Find where the given text appears and provide that cell's center as [x, y] coordinate. 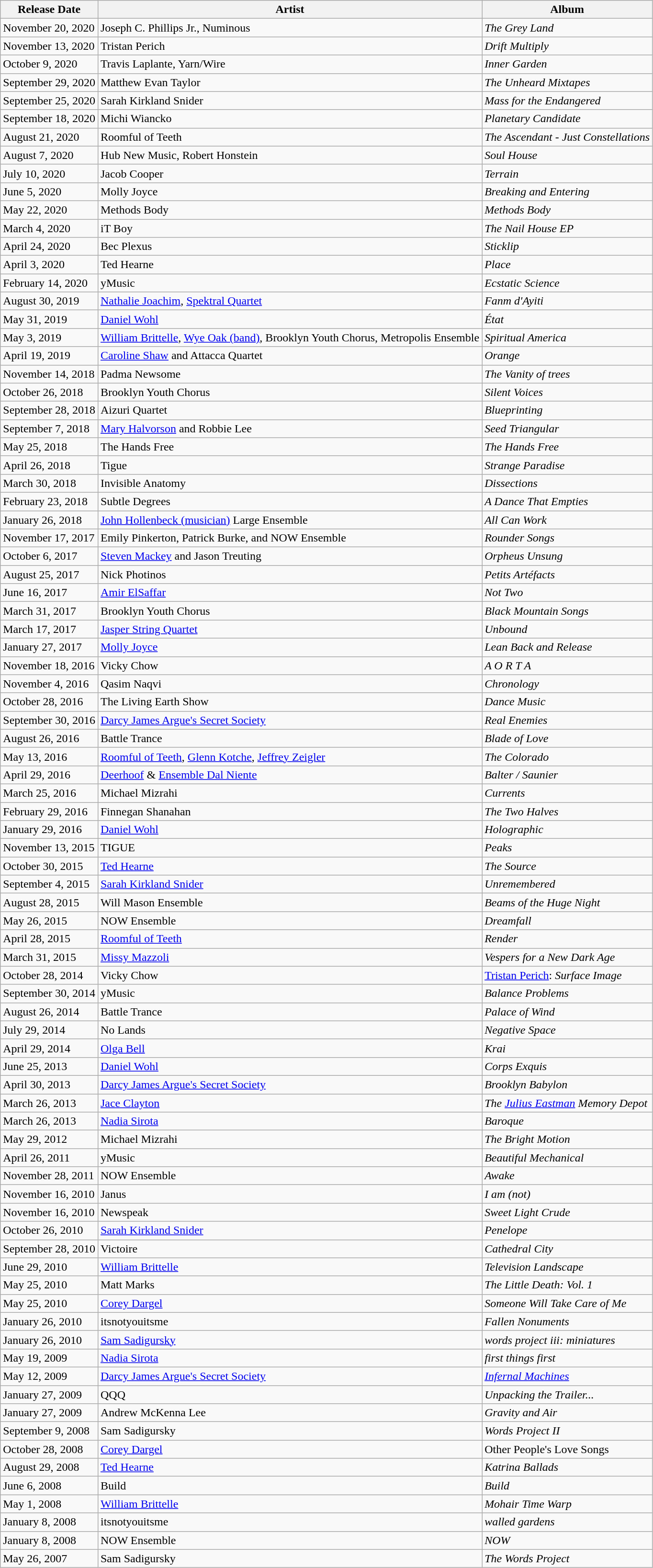
May 13, 2016 [49, 756]
Finnegan Shanahan [290, 812]
Terrain [567, 173]
Awake [567, 1176]
A Dance That Empties [567, 501]
William Brittelle, Wye Oak (band), Brooklyn Youth Chorus, Metropolis Ensemble [290, 338]
Blade of Love [567, 738]
Tristan Perich: Surface Image [567, 975]
The Source [567, 866]
August 26, 2014 [49, 1012]
Andrew McKenna Lee [290, 1413]
The Words Project [567, 1558]
Jace Clayton [290, 1103]
Mary Halvorson and Robbie Lee [290, 429]
Padma Newsome [290, 374]
October 6, 2017 [49, 556]
Bec Plexus [290, 247]
Balance Problems [567, 993]
Render [567, 939]
Orpheus Unsung [567, 556]
Seed Triangular [567, 429]
Orange [567, 356]
Mohair Time Warp [567, 1504]
Missy Mazzoli [290, 957]
Unbound [567, 629]
Hub New Music, Robert Honstein [290, 155]
QQQ [290, 1395]
Deerhoof & Ensemble Dal Niente [290, 775]
May 25, 2018 [49, 447]
Qasim Naqvi [290, 684]
Beams of the Huge Night [567, 902]
Rounder Songs [567, 538]
November 4, 2016 [49, 684]
April 3, 2020 [49, 265]
July 29, 2014 [49, 1030]
The Nail House EP [567, 228]
October 28, 2008 [49, 1449]
September 9, 2008 [49, 1431]
Soul House [567, 155]
The Living Earth Show [290, 702]
March 17, 2017 [49, 629]
A O R T A [567, 666]
June 6, 2008 [49, 1486]
Infernal Machines [567, 1376]
November 28, 2011 [49, 1176]
September 4, 2015 [49, 884]
Roomful of Teeth, Glenn Kotche, Jeffrey Zeigler [290, 756]
September 30, 2014 [49, 993]
Olga Bell [290, 1048]
Steven Mackey and Jason Treuting [290, 556]
August 25, 2017 [49, 575]
Janus [290, 1194]
September 28, 2010 [49, 1249]
first things first [567, 1358]
March 4, 2020 [49, 228]
The Vanity of trees [567, 374]
Album [567, 10]
November 13, 2015 [49, 848]
Matthew Evan Taylor [290, 82]
April 24, 2020 [49, 247]
Joseph C. Phillips Jr., Numinous [290, 28]
Lean Back and Release [567, 647]
Will Mason Ensemble [290, 902]
The Ascendant - Just Constellations [567, 137]
Petits Artéfacts [567, 575]
Real Enemies [567, 720]
Dissections [567, 483]
Nathalie Joachim, Spektral Quartet [290, 301]
No Lands [290, 1030]
Dance Music [567, 702]
September 28, 2018 [49, 410]
Release Date [49, 10]
All Can Work [567, 519]
August 7, 2020 [49, 155]
April 19, 2019 [49, 356]
April 30, 2013 [49, 1084]
John Hollenbeck (musician) Large Ensemble [290, 519]
Someone Will Take Care of Me [567, 1303]
June 29, 2010 [49, 1267]
words project iii: miniatures [567, 1340]
The Little Death: Vol. 1 [567, 1285]
April 29, 2016 [49, 775]
Peaks [567, 848]
Newspeak [290, 1212]
June 5, 2020 [49, 192]
Planetary Candidate [567, 119]
Words Project II [567, 1431]
May 1, 2008 [49, 1504]
May 31, 2019 [49, 319]
Beautiful Mechanical [567, 1158]
Chronology [567, 684]
Fanm d'Ayiti [567, 301]
Blueprinting [567, 410]
September 7, 2018 [49, 429]
April 26, 2018 [49, 465]
Penelope [567, 1230]
September 30, 2016 [49, 720]
June 25, 2013 [49, 1066]
The Grey Land [567, 28]
Spiritual America [567, 338]
Place [567, 265]
Other People's Love Songs [567, 1449]
April 29, 2014 [49, 1048]
Holographic [567, 830]
Subtle Degrees [290, 501]
Matt Marks [290, 1285]
Palace of Wind [567, 1012]
March 30, 2018 [49, 483]
October 9, 2020 [49, 64]
Breaking and Entering [567, 192]
March 31, 2017 [49, 611]
July 10, 2020 [49, 173]
April 26, 2011 [49, 1158]
Vespers for a New Dark Age [567, 957]
Jacob Cooper [290, 173]
Emily Pinkerton, Patrick Burke, and NOW Ensemble [290, 538]
Dreamfall [567, 921]
November 17, 2017 [49, 538]
iT Boy [290, 228]
Ecstatic Science [567, 283]
October 30, 2015 [49, 866]
Currents [567, 793]
September 29, 2020 [49, 82]
August 28, 2015 [49, 902]
The Two Halves [567, 812]
November 13, 2020 [49, 46]
NOW [567, 1540]
Artist [290, 10]
Aizuri Quartet [290, 410]
Not Two [567, 593]
The Unheard Mixtapes [567, 82]
May 3, 2019 [49, 338]
État [567, 319]
The Colorado [567, 756]
Unremembered [567, 884]
Michi Wiancko [290, 119]
September 18, 2020 [49, 119]
January 29, 2016 [49, 830]
August 29, 2008 [49, 1467]
Nick Photinos [290, 575]
May 22, 2020 [49, 210]
October 26, 2018 [49, 392]
Sweet Light Crude [567, 1212]
Gravity and Air [567, 1413]
Baroque [567, 1121]
March 25, 2016 [49, 793]
I am (not) [567, 1194]
Katrina Ballads [567, 1467]
Fallen Nonuments [567, 1321]
February 14, 2020 [49, 283]
Inner Garden [567, 64]
January 27, 2017 [49, 647]
August 30, 2019 [49, 301]
walled gardens [567, 1522]
October 26, 2010 [49, 1230]
Jasper String Quartet [290, 629]
Tristan Perich [290, 46]
May 29, 2012 [49, 1139]
Corps Exquis [567, 1066]
Television Landscape [567, 1267]
August 21, 2020 [49, 137]
Negative Space [567, 1030]
Brooklyn Babylon [567, 1084]
April 28, 2015 [49, 939]
September 25, 2020 [49, 101]
May 19, 2009 [49, 1358]
October 28, 2014 [49, 975]
February 23, 2018 [49, 501]
Balter / Saunier [567, 775]
May 26, 2015 [49, 921]
Sticklip [567, 247]
Drift Multiply [567, 46]
Silent Voices [567, 392]
Caroline Shaw and Attacca Quartet [290, 356]
May 12, 2009 [49, 1376]
November 20, 2020 [49, 28]
Mass for the Endangered [567, 101]
Invisible Anatomy [290, 483]
Tigue [290, 465]
November 14, 2018 [49, 374]
November 18, 2016 [49, 666]
August 26, 2016 [49, 738]
May 26, 2007 [49, 1558]
The Julius Eastman Memory Depot [567, 1103]
Unpacking the Trailer... [567, 1395]
Cathedral City [567, 1249]
October 28, 2016 [49, 702]
February 29, 2016 [49, 812]
Victoire [290, 1249]
March 31, 2015 [49, 957]
TIGUE [290, 848]
Travis Laplante, Yarn/Wire [290, 64]
Krai [567, 1048]
June 16, 2017 [49, 593]
January 26, 2018 [49, 519]
Strange Paradise [567, 465]
Black Mountain Songs [567, 611]
The Bright Motion [567, 1139]
Amir ElSaffar [290, 593]
